Determine the [X, Y] coordinate at the center of the cell enclosing the given text.  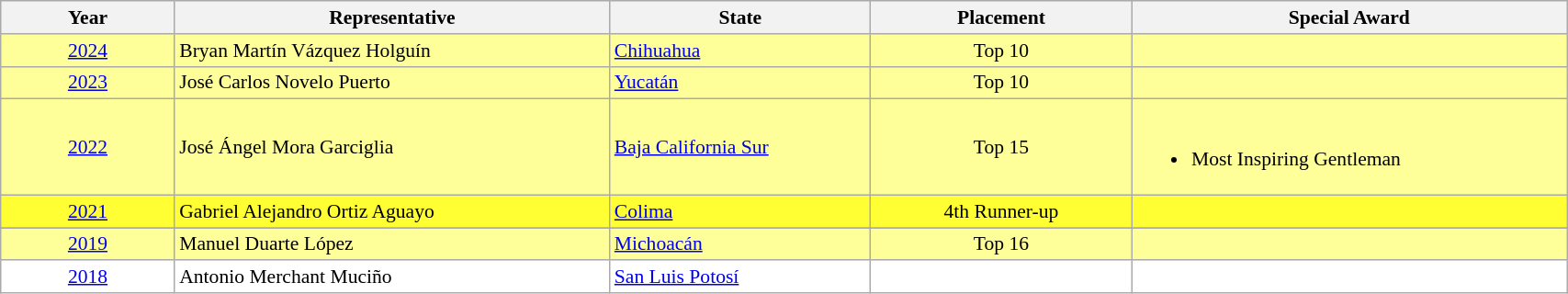
Special Award [1349, 17]
Top 16 [1001, 244]
State [740, 17]
2019 [88, 244]
Michoacán [740, 244]
Representative [392, 17]
Yucatán [740, 83]
2023 [88, 83]
Manuel Duarte López [392, 244]
Chihuahua [740, 50]
Year [88, 17]
4th Runner-up [1001, 211]
José Carlos Novelo Puerto [392, 83]
Colima [740, 211]
Bryan Martín Vázquez Holguín [392, 50]
2024 [88, 50]
José Ángel Mora Garciglia [392, 147]
Placement [1001, 17]
Gabriel Alejandro Ortiz Aguayo [392, 211]
Antonio Merchant Muciño [392, 277]
2018 [88, 277]
Most Inspiring Gentleman [1349, 147]
San Luis Potosí [740, 277]
Top 15 [1001, 147]
2021 [88, 211]
2022 [88, 147]
Baja California Sur [740, 147]
